Provide the [x, y] coordinate of the cell's center where the given text is located.  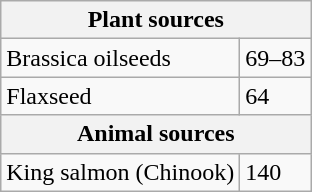
64 [276, 96]
Animal sources [156, 134]
King salmon (Chinook) [120, 172]
69–83 [276, 58]
140 [276, 172]
Brassica oilseeds [120, 58]
Flaxseed [120, 96]
Plant sources [156, 20]
